Find where the given text appears and provide that cell's center as (x, y) coordinate. 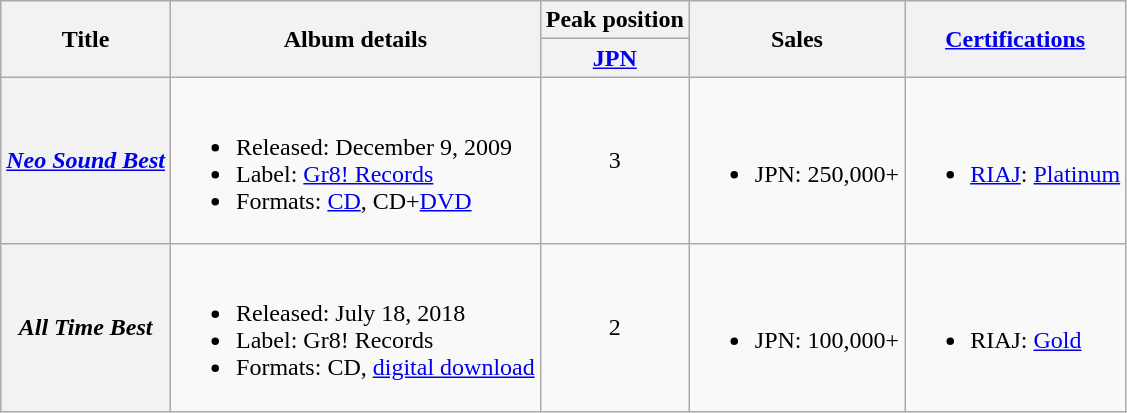
Peak position (614, 20)
JPN (614, 58)
Title (86, 39)
JPN: 250,000+ (796, 160)
Neo Sound Best (86, 160)
Certifications (1016, 39)
Released: July 18, 2018Label: Gr8! RecordsFormats: CD, digital download (356, 328)
2 (614, 328)
RIAJ: Gold (1016, 328)
Released: December 9, 2009Label: Gr8! RecordsFormats: CD, CD+DVD (356, 160)
All Time Best (86, 328)
3 (614, 160)
RIAJ: Platinum (1016, 160)
JPN: 100,000+ (796, 328)
Album details (356, 39)
Sales (796, 39)
